Search for the cell housing the specified text and yield its [X, Y] center coordinate. 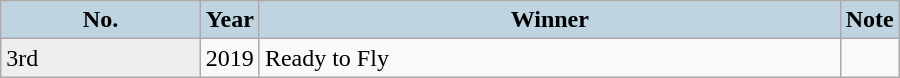
2019 [230, 58]
No. [101, 20]
Year [230, 20]
Note [870, 20]
Winner [550, 20]
Ready to Fly [550, 58]
3rd [101, 58]
